Locate the cell with the specified text and output its [X, Y] center coordinate. 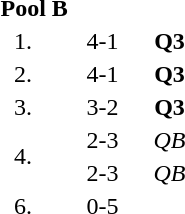
3-2 [102, 107]
